Search for the cell housing the specified text and yield its [X, Y] center coordinate. 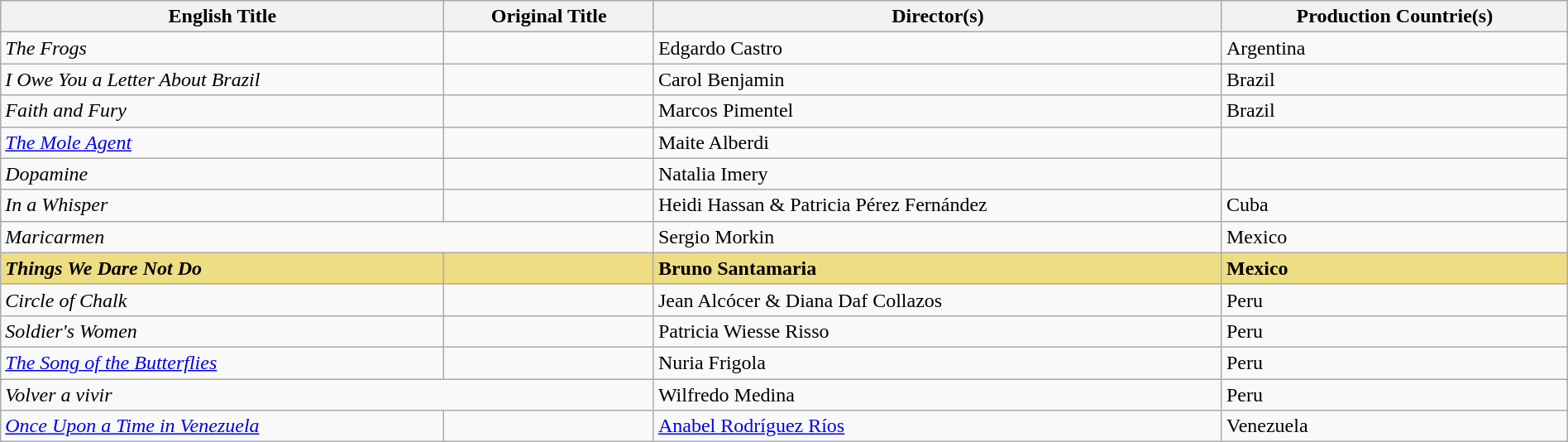
Carol Benjamin [938, 79]
Wilfredo Medina [938, 395]
Circle of Chalk [222, 300]
Edgardo Castro [938, 48]
Marcos Pimentel [938, 111]
Faith and Fury [222, 111]
Things We Dare Not Do [222, 268]
The Frogs [222, 48]
Nuria Frigola [938, 363]
Heidi Hassan & Patricia Pérez Fernández [938, 205]
In a Whisper [222, 205]
Original Title [549, 17]
Cuba [1394, 205]
The Mole Agent [222, 142]
Production Countrie(s) [1394, 17]
Dopamine [222, 174]
Director(s) [938, 17]
Jean Alcócer & Diana Daf Collazos [938, 300]
Patricia Wiesse Risso [938, 331]
Maite Alberdi [938, 142]
The Song of the Butterflies [222, 363]
English Title [222, 17]
Argentina [1394, 48]
Maricarmen [327, 237]
Volver a vivir [327, 395]
Sergio Morkin [938, 237]
Venezuela [1394, 426]
Anabel Rodríguez Ríos [938, 426]
Once Upon a Time in Venezuela [222, 426]
Natalia Imery [938, 174]
Bruno Santamaria [938, 268]
I Owe You a Letter About Brazil [222, 79]
Soldier's Women [222, 331]
